Find where the given text appears and provide that cell's center as (x, y) coordinate. 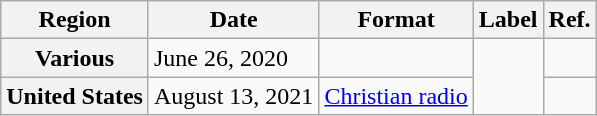
Christian radio (396, 96)
United States (75, 96)
Ref. (570, 20)
Region (75, 20)
August 13, 2021 (233, 96)
Date (233, 20)
Label (508, 20)
Format (396, 20)
Various (75, 58)
June 26, 2020 (233, 58)
